Search for the cell housing the specified text and yield its (X, Y) center coordinate. 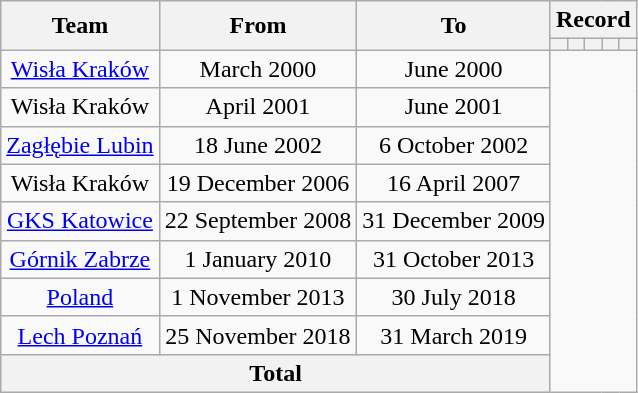
6 October 2002 (454, 145)
From (258, 26)
Górnik Zabrze (80, 259)
25 November 2018 (258, 335)
18 June 2002 (258, 145)
19 December 2006 (258, 183)
April 2001 (258, 107)
31 December 2009 (454, 221)
1 January 2010 (258, 259)
30 July 2018 (454, 297)
22 September 2008 (258, 221)
31 March 2019 (454, 335)
16 April 2007 (454, 183)
Poland (80, 297)
Total (276, 373)
Team (80, 26)
Record (593, 20)
31 October 2013 (454, 259)
Lech Poznań (80, 335)
June 2000 (454, 69)
To (454, 26)
March 2000 (258, 69)
Zagłębie Lubin (80, 145)
1 November 2013 (258, 297)
June 2001 (454, 107)
GKS Katowice (80, 221)
